Scan for the cell matching the given text and deliver its (X, Y) coordinate at center. 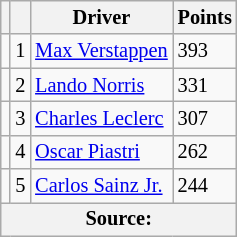
262 (205, 152)
2 (20, 85)
4 (20, 152)
3 (20, 118)
Driver (101, 17)
Carlos Sainz Jr. (101, 186)
331 (205, 85)
Charles Leclerc (101, 118)
393 (205, 51)
Points (205, 17)
Source: (119, 219)
307 (205, 118)
Oscar Piastri (101, 152)
Lando Norris (101, 85)
5 (20, 186)
Max Verstappen (101, 51)
244 (205, 186)
1 (20, 51)
